Output the [x, y] coordinate of the center of the cell containing the given text.  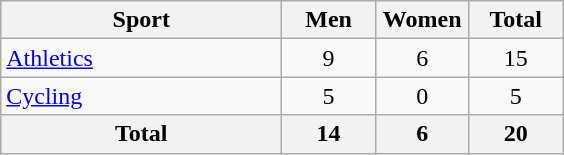
14 [329, 134]
20 [516, 134]
9 [329, 58]
Men [329, 20]
Cycling [142, 96]
Women [422, 20]
15 [516, 58]
Athletics [142, 58]
Sport [142, 20]
0 [422, 96]
